Provide the (X, Y) coordinate of the cell's center where the given text is located.  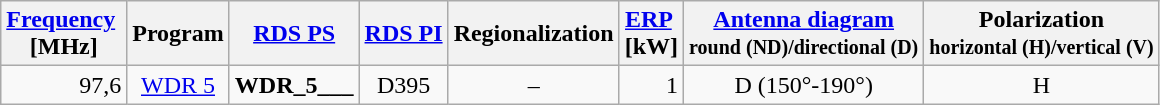
97,6 (64, 85)
– (534, 85)
Antenna diagramround (ND)/directional (D) (804, 34)
H (1042, 85)
WDR 5 (178, 85)
Regionalization (534, 34)
ERP [kW] (651, 34)
WDR_5___ (294, 85)
D (150°-190°) (804, 85)
Frequency [MHz] (64, 34)
Polarizationhorizontal (H)/vertical (V) (1042, 34)
D395 (404, 85)
1 (651, 85)
Program (178, 34)
RDS PS (294, 34)
RDS PI (404, 34)
